Provide the (X, Y) coordinate of the cell's center where the given text is located.  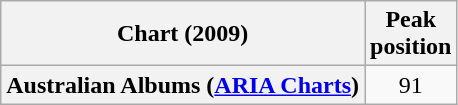
Chart (2009) (183, 34)
Peakposition (411, 34)
91 (411, 85)
Australian Albums (ARIA Charts) (183, 85)
